Locate the cell with the specified text and output its [x, y] center coordinate. 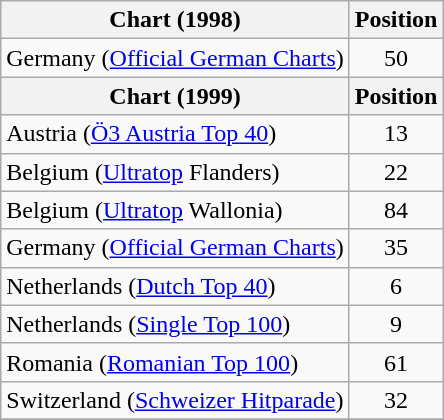
Belgium (Ultratop Flanders) [175, 172]
Belgium (Ultratop Wallonia) [175, 210]
Romania (Romanian Top 100) [175, 362]
9 [396, 324]
32 [396, 400]
Switzerland (Schweizer Hitparade) [175, 400]
13 [396, 134]
35 [396, 248]
22 [396, 172]
Chart (1998) [175, 20]
6 [396, 286]
Austria (Ö3 Austria Top 40) [175, 134]
Chart (1999) [175, 96]
Netherlands (Single Top 100) [175, 324]
61 [396, 362]
50 [396, 58]
84 [396, 210]
Netherlands (Dutch Top 40) [175, 286]
